Determine the [x, y] coordinate at the center of the cell enclosing the given text.  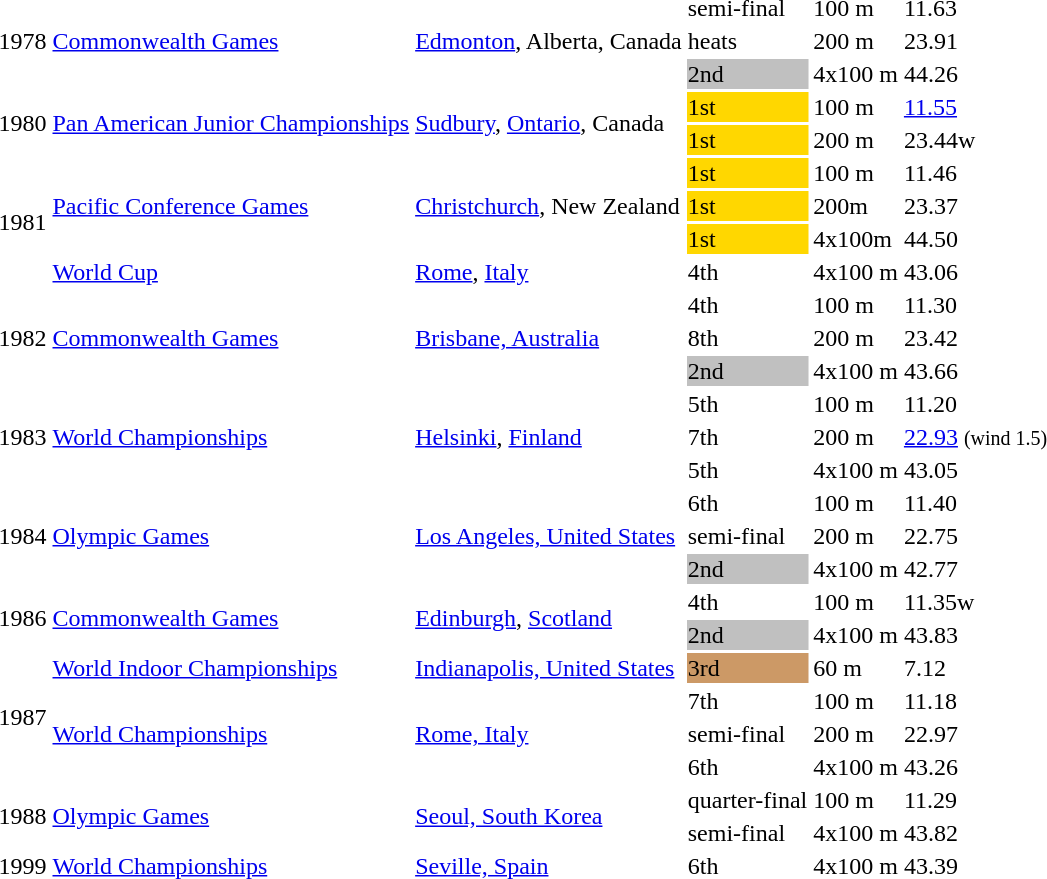
World Cup [231, 272]
Pan American Junior Championships [231, 124]
quarter-final [747, 800]
heats [747, 41]
Los Angeles, United States [549, 536]
3rd [747, 668]
60 m [856, 668]
Sudbury, Ontario, Canada [549, 124]
Helsinki, Finland [549, 437]
Pacific Conference Games [231, 206]
Seoul, South Korea [549, 816]
8th [747, 338]
Edinburgh, Scotland [549, 618]
World Indoor Championships [231, 668]
200m [856, 206]
Brisbane, Australia [549, 338]
4x100m [856, 239]
Indianapolis, United States [549, 668]
Christchurch, New Zealand [549, 206]
